Scan for the cell matching the given text and deliver its (X, Y) coordinate at center. 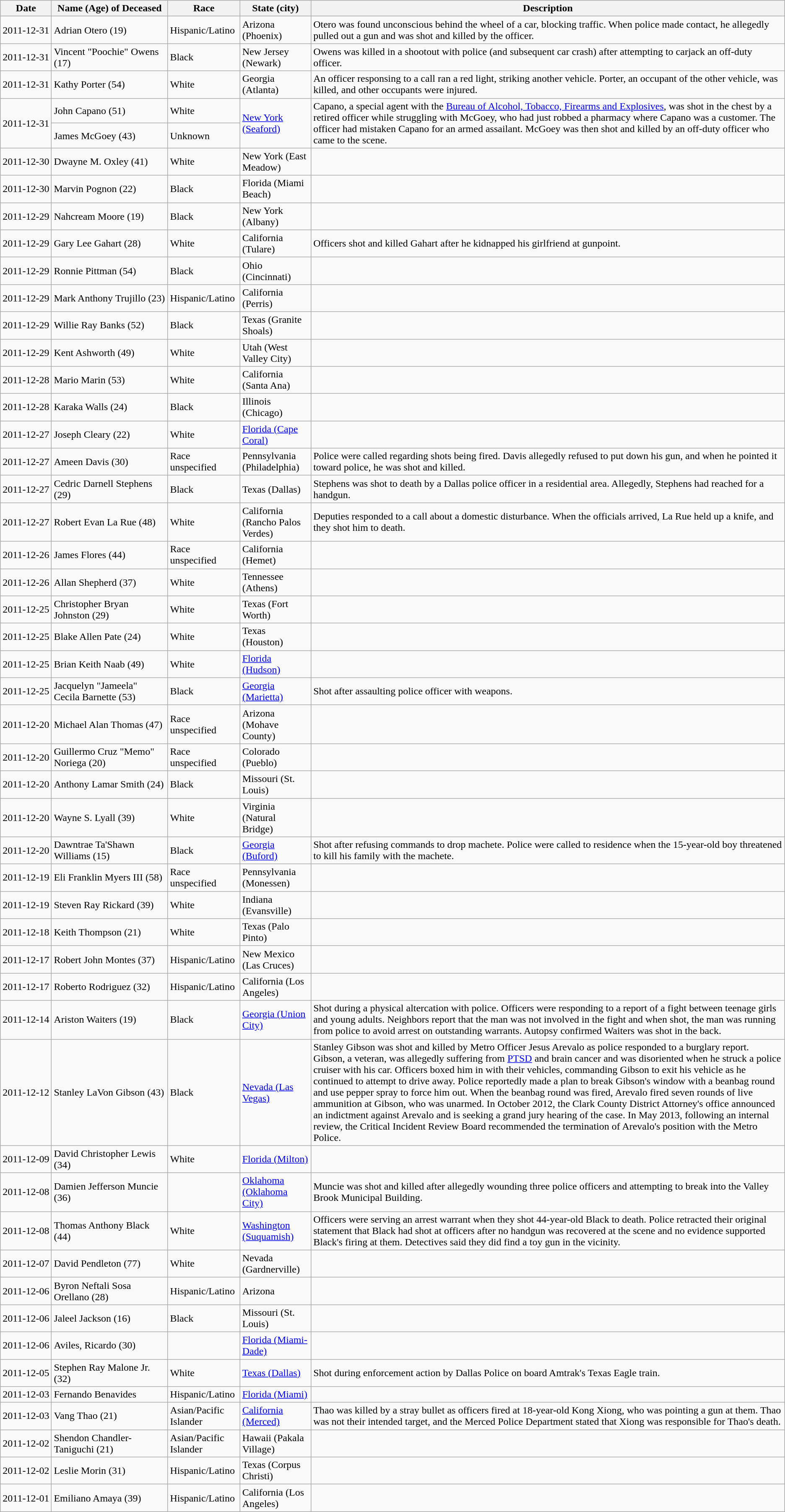
Arizona (Phoenix) (275, 30)
James McGoey (43) (110, 136)
Marvin Pognon (22) (110, 189)
Keith Thompson (21) (110, 933)
Willie Ray Banks (52) (110, 325)
Guillermo Cruz "Memo" Noriega (20) (110, 757)
New York (East Meadow) (275, 162)
Texas (Granite Shoals) (275, 325)
Ronnie Pittman (54) (110, 271)
2011-12-05 (26, 1373)
David Christopher Lewis (34) (110, 1159)
Florida (Miami Beach) (275, 189)
California (Merced) (275, 1416)
Stephen Ray Malone Jr. (32) (110, 1373)
Joseph Cleary (22) (110, 434)
Steven Ray Rickard (39) (110, 905)
2011-12-07 (26, 1264)
Adrian Otero (19) (110, 30)
David Pendleton (77) (110, 1264)
Eli Franklin Myers III (58) (110, 878)
Pennsylvania (Philadelphia) (275, 462)
California (Santa Ana) (275, 380)
Emiliano Amaya (39) (110, 1498)
Oklahoma (Oklahoma City) (275, 1192)
Owens was killed in a shootout with police (and subsequent car crash) after attempting to carjack an off-duty officer. (548, 57)
Florida (Miami-Dade) (275, 1345)
Officers shot and killed Gahart after he kidnapped his girlfriend at gunpoint. (548, 243)
2011-12-18 (26, 933)
Byron Neftali Sosa Orellano (28) (110, 1291)
Nevada (Gardnerville) (275, 1264)
Description (548, 8)
2011-12-01 (26, 1498)
Anthony Lamar Smith (24) (110, 784)
Shot after assaulting police officer with weapons. (548, 691)
Nahcream Moore (19) (110, 216)
Stanley LaVon Gibson (43) (110, 1092)
New Mexico (Las Cruces) (275, 959)
Florida (Miami) (275, 1395)
2011-12-09 (26, 1159)
New Jersey (Newark) (275, 57)
Mark Anthony Trujillo (23) (110, 298)
Mario Marin (53) (110, 380)
Date (26, 8)
California (Tulare) (275, 243)
John Capano (51) (110, 111)
Dawntrae Ta'Shawn Williams (15) (110, 850)
Georgia (Atlanta) (275, 85)
Roberto Rodriguez (32) (110, 987)
Wayne S. Lyall (39) (110, 818)
Muncie was shot and killed after allegedly wounding three police officers and attempting to break into the Valley Brook Municipal Building. (548, 1192)
Robert Evan La Rue (48) (110, 522)
Texas (Corpus Christi) (275, 1471)
Texas (Palo Pinto) (275, 933)
2011-12-12 (26, 1092)
Jaleel Jackson (16) (110, 1318)
Colorado (Pueblo) (275, 757)
Brian Keith Naab (49) (110, 664)
California (Perris) (275, 298)
Georgia (Union City) (275, 1020)
Kathy Porter (54) (110, 85)
Georgia (Marietta) (275, 691)
Cedric Darnell Stephens (29) (110, 489)
Aviles, Ricardo (30) (110, 1345)
Blake Allen Pate (24) (110, 636)
Deputies responded to a call about a domestic disturbance. When the officials arrived, La Rue held up a knife, and they shot him to death. (548, 522)
Pennsylvania (Monessen) (275, 878)
Georgia (Buford) (275, 850)
Florida (Hudson) (275, 664)
New York (Seaford) (275, 123)
Christopher Bryan Johnston (29) (110, 610)
Florida (Milton) (275, 1159)
Ohio (Cincinnati) (275, 271)
Dwayne M. Oxley (41) (110, 162)
Illinois (Chicago) (275, 408)
James Flores (44) (110, 555)
Damien Jefferson Muncie (36) (110, 1192)
Texas (Fort Worth) (275, 610)
Florida (Cape Coral) (275, 434)
Ariston Waiters (19) (110, 1020)
Kent Ashworth (49) (110, 352)
Stephens was shot to death by a Dallas police officer in a residential area. Allegedly, Stephens had reached for a handgun. (548, 489)
Tennessee (Athens) (275, 582)
Utah (West Valley City) (275, 352)
Nevada (Las Vegas) (275, 1092)
2011-12-14 (26, 1020)
New York (Albany) (275, 216)
Indiana (Evansville) (275, 905)
Arizona (275, 1291)
Race (204, 8)
Jacquelyn "Jameela" Cecila Barnette (53) (110, 691)
Fernando Benavides (110, 1395)
Shendon Chandler-Taniguchi (21) (110, 1443)
California (Rancho Palos Verdes) (275, 522)
Karaka Walls (24) (110, 408)
Hawaii (Pakala Village) (275, 1443)
Unknown (204, 136)
California (Hemet) (275, 555)
Leslie Morin (31) (110, 1471)
Gary Lee Gahart (28) (110, 243)
Vincent "Poochie" Owens (17) (110, 57)
State (city) (275, 8)
Thomas Anthony Black (44) (110, 1231)
Name (Age) of Deceased (110, 8)
Shot during enforcement action by Dallas Police on board Amtrak's Texas Eagle train. (548, 1373)
Vang Thao (21) (110, 1416)
Michael Alan Thomas (47) (110, 724)
Arizona (Mohave County) (275, 724)
Virginia (Natural Bridge) (275, 818)
Texas (Houston) (275, 636)
Ameen Davis (30) (110, 462)
Washington (Suquamish) (275, 1231)
Robert John Montes (37) (110, 959)
Allan Shepherd (37) (110, 582)
